Scan for the cell matching the given text and deliver its (x, y) coordinate at center. 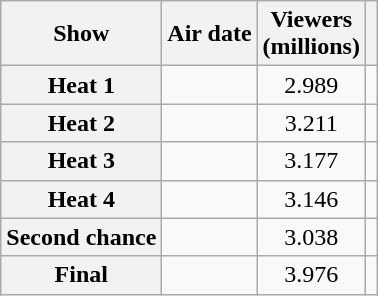
3.146 (311, 199)
Heat 3 (82, 161)
Heat 2 (82, 123)
Heat 4 (82, 199)
Air date (210, 34)
Final (82, 275)
2.989 (311, 85)
3.038 (311, 237)
3.177 (311, 161)
3.211 (311, 123)
Viewers(millions) (311, 34)
Show (82, 34)
Heat 1 (82, 85)
Second chance (82, 237)
3.976 (311, 275)
